Output the [X, Y] coordinate of the center of the cell containing the given text.  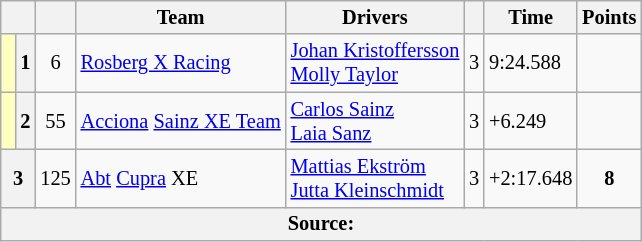
9:24.588 [530, 63]
Time [530, 17]
Mattias Ekström Jutta Kleinschmidt [376, 178]
8 [609, 178]
+2:17.648 [530, 178]
Drivers [376, 17]
+6.249 [530, 121]
Abt Cupra XE [181, 178]
Points [609, 17]
6 [55, 63]
125 [55, 178]
55 [55, 121]
Acciona Sainz XE Team [181, 121]
1 [26, 63]
Carlos Sainz Laia Sanz [376, 121]
2 [26, 121]
Johan Kristoffersson Molly Taylor [376, 63]
Source: [321, 224]
Team [181, 17]
Rosberg X Racing [181, 63]
